Output the [x, y] coordinate of the center of the cell containing the given text.  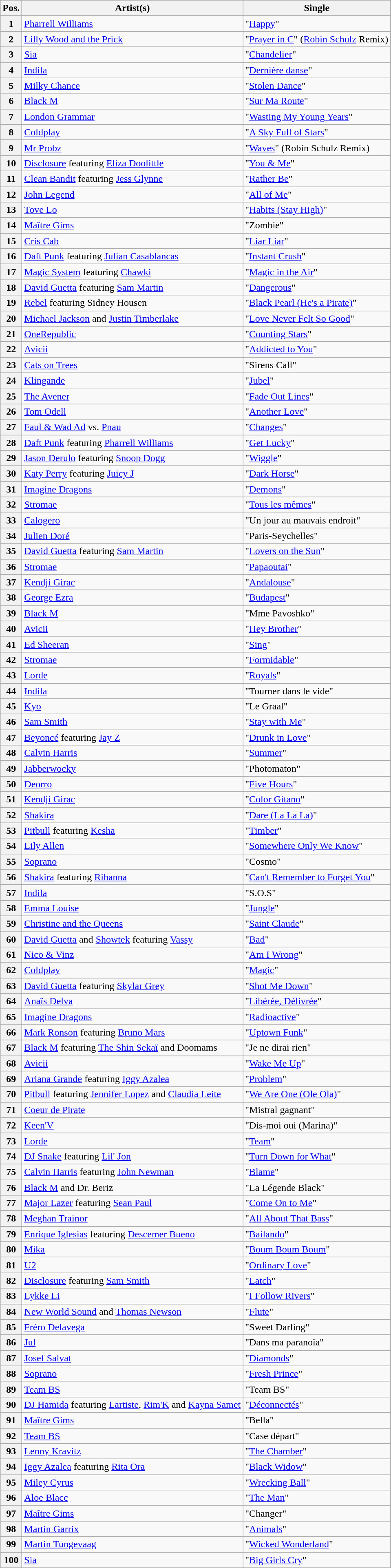
"Happy" [317, 24]
8 [11, 132]
Tom Odell [133, 411]
42 [11, 660]
"Color Gitano" [317, 799]
53 [11, 830]
"Tourner dans le vide" [317, 691]
87 [11, 1358]
6 [11, 101]
"Magic" [317, 970]
Mr Probz [133, 148]
25 [11, 396]
"Sirens Call" [317, 365]
78 [11, 1219]
27 [11, 427]
95 [11, 1482]
"S.O.S" [317, 892]
Shakira featuring Rihanna [133, 877]
72 [11, 1125]
"Drunk in Love" [317, 738]
Faul & Wad Ad vs. Pnau [133, 427]
Artist(s) [133, 8]
22 [11, 349]
18 [11, 287]
Pitbull featuring Kesha [133, 830]
Michael Jackson and Justin Timberlake [133, 318]
Single [317, 8]
"Dark Horse" [317, 474]
"Stolen Dance" [317, 86]
"All About That Bass" [317, 1219]
"Rather Be" [317, 179]
"Somewhere Only We Know" [317, 846]
"Papaoutai" [317, 567]
47 [11, 738]
Shakira [133, 815]
39 [11, 613]
51 [11, 799]
"Get Lucky" [317, 442]
"Team" [317, 1141]
Pos. [11, 8]
73 [11, 1141]
"Another Love" [317, 411]
66 [11, 1032]
Milky Chance [133, 86]
85 [11, 1327]
"Changes" [317, 427]
"Lovers on the Sun" [317, 551]
New World Sound and Thomas Newson [133, 1312]
"Wasting My Young Years" [317, 117]
Magic System featuring Chawki [133, 272]
68 [11, 1063]
74 [11, 1156]
Black M and Dr. Beriz [133, 1188]
"Dans ma paranoïa" [317, 1343]
DJ Snake featuring Lil' Jon [133, 1156]
"Zombie" [317, 225]
John Legend [133, 194]
Katy Perry featuring Juicy J [133, 474]
OneRepublic [133, 334]
19 [11, 303]
"Sing" [317, 644]
56 [11, 877]
67 [11, 1048]
"A Sky Full of Stars" [317, 132]
"Big Girls Cry" [317, 1560]
"Le Graal" [317, 707]
Daft Punk featuring Pharrell Williams [133, 442]
"Paris-Seychelles" [317, 536]
63 [11, 986]
"Demons" [317, 489]
"Diamonds" [317, 1358]
U2 [133, 1265]
97 [11, 1513]
37 [11, 582]
5 [11, 86]
70 [11, 1094]
Miley Cyrus [133, 1482]
"Problem" [317, 1079]
"Jungle" [317, 908]
Major Lazer featuring Sean Paul [133, 1203]
29 [11, 458]
"La Légende Black" [317, 1188]
Deorro [133, 784]
"Blame" [317, 1172]
"Sur Ma Route" [317, 101]
35 [11, 551]
David Guetta and Showtek featuring Vassy [133, 939]
"Black Widow" [317, 1467]
Jason Derulo featuring Snoop Dogg [133, 458]
"Shot Me Down" [317, 986]
"Bella" [317, 1420]
The Avener [133, 396]
"Chandelier" [317, 55]
George Ezra [133, 598]
58 [11, 908]
"Libérée, Délivrée" [317, 1001]
71 [11, 1110]
"Fresh Prince" [317, 1374]
7 [11, 117]
Lilly Wood and the Prick [133, 39]
"Jubel" [317, 380]
10 [11, 163]
"Formidable" [317, 660]
59 [11, 923]
13 [11, 210]
"Wrecking Ball" [317, 1482]
15 [11, 241]
28 [11, 442]
44 [11, 691]
65 [11, 1017]
Sam Smith [133, 722]
Cris Cab [133, 241]
Lily Allen [133, 846]
London Grammar [133, 117]
"Dangerous" [317, 287]
Cats on Trees [133, 365]
69 [11, 1079]
62 [11, 970]
99 [11, 1544]
40 [11, 629]
"Prayer in C" (Robin Schulz Remix) [317, 39]
"Mme Pavoshko" [317, 613]
Rebel featuring Sidney Housen [133, 303]
Ed Sheeran [133, 644]
"Tous les mêmes" [317, 505]
"Saint Claude" [317, 923]
Lykke Li [133, 1296]
Enrique Iglesias featuring Descemer Bueno [133, 1234]
"The Man" [317, 1498]
14 [11, 225]
"Radioactive" [317, 1017]
4 [11, 70]
89 [11, 1389]
Tove Lo [133, 210]
54 [11, 846]
81 [11, 1265]
"Ordinary Love" [317, 1265]
"The Chamber" [317, 1451]
David Guetta featuring Skylar Grey [133, 986]
88 [11, 1374]
Josef Salvat [133, 1358]
32 [11, 505]
30 [11, 474]
"Am I Wrong" [317, 955]
"Budapest" [317, 598]
1 [11, 24]
11 [11, 179]
86 [11, 1343]
"Timber" [317, 830]
"Boum Boum Boum" [317, 1250]
75 [11, 1172]
83 [11, 1296]
Calvin Harris [133, 753]
DJ Hamida featuring Lartiste, Rim'K and Kayna Samet [133, 1405]
"Bailando" [317, 1234]
Jul [133, 1343]
9 [11, 148]
"Magic in the Air" [317, 272]
96 [11, 1498]
"Hey Brother" [317, 629]
"You & Me" [317, 163]
50 [11, 784]
Emma Louise [133, 908]
43 [11, 675]
"Habits (Stay High)" [317, 210]
Klingande [133, 380]
49 [11, 769]
76 [11, 1188]
"Summer" [317, 753]
"Sweet Darling" [317, 1327]
"Dare (La La La)" [317, 815]
61 [11, 955]
80 [11, 1250]
"Royals" [317, 675]
Pharrell Williams [133, 24]
Clean Bandit featuring Jess Glynne [133, 179]
93 [11, 1451]
3 [11, 55]
60 [11, 939]
"Come On to Me" [317, 1203]
92 [11, 1435]
"Stay with Me" [317, 722]
"Changer" [317, 1513]
"We Are One (Ole Ola)" [317, 1094]
"Wake Me Up" [317, 1063]
"All of Me" [317, 194]
Black M featuring The Shin Sekaï and Doomams [133, 1048]
Martin Tungevaag [133, 1544]
100 [11, 1560]
"Bad" [317, 939]
Mark Ronson featuring Bruno Mars [133, 1032]
"Black Pearl (He's a Pirate)" [317, 303]
"Un jour au mauvais endroit" [317, 520]
"Wiggle" [317, 458]
"Cosmo" [317, 861]
17 [11, 272]
"Andalouse" [317, 582]
41 [11, 644]
"Photomaton" [317, 769]
38 [11, 598]
"Mistral gagnant" [317, 1110]
Nico & Vinz [133, 955]
"Turn Down for What" [317, 1156]
21 [11, 334]
57 [11, 892]
Pitbull featuring Jennifer Lopez and Claudia Leite [133, 1094]
23 [11, 365]
64 [11, 1001]
"Flute" [317, 1312]
Mika [133, 1250]
31 [11, 489]
"Can't Remember to Forget You" [317, 877]
"Uptown Funk" [317, 1032]
34 [11, 536]
94 [11, 1467]
45 [11, 707]
Jabberwocky [133, 769]
26 [11, 411]
Lenny Kravitz [133, 1451]
24 [11, 380]
Calogero [133, 520]
"Counting Stars" [317, 334]
Calvin Harris featuring John Newman [133, 1172]
77 [11, 1203]
"Five Hours" [317, 784]
Aloe Blacc [133, 1498]
"Latch" [317, 1281]
"Liar Liar" [317, 241]
Kyo [133, 707]
82 [11, 1281]
12 [11, 194]
84 [11, 1312]
36 [11, 567]
Ariana Grande featuring Iggy Azalea [133, 1079]
91 [11, 1420]
52 [11, 815]
Disclosure featuring Sam Smith [133, 1281]
2 [11, 39]
"Instant Crush" [317, 256]
"Waves" (Robin Schulz Remix) [317, 148]
Coeur de Pirate [133, 1110]
16 [11, 256]
Anaïs Delva [133, 1001]
"Addicted to You" [317, 349]
Meghan Trainor [133, 1219]
Fréro Delavega [133, 1327]
Julien Doré [133, 536]
Daft Punk featuring Julian Casablancas [133, 256]
"Wicked Wonderland" [317, 1544]
"Dernière danse" [317, 70]
"Déconnectés" [317, 1405]
Christine and the Queens [133, 923]
"Dis-moi oui (Marina)" [317, 1125]
90 [11, 1405]
Beyoncé featuring Jay Z [133, 738]
46 [11, 722]
"Love Never Felt So Good" [317, 318]
"Case départ" [317, 1435]
48 [11, 753]
Iggy Azalea featuring Rita Ora [133, 1467]
Keen'V [133, 1125]
79 [11, 1234]
33 [11, 520]
Disclosure featuring Eliza Doolittle [133, 163]
"I Follow Rivers" [317, 1296]
Martin Garrix [133, 1529]
20 [11, 318]
"Je ne dirai rien" [317, 1048]
55 [11, 861]
"Animals" [317, 1529]
"Team BS" [317, 1389]
"Fade Out Lines" [317, 396]
98 [11, 1529]
